Search for the cell housing the specified text and yield its [X, Y] center coordinate. 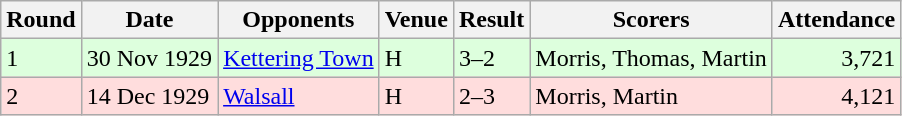
2–3 [491, 96]
Scorers [652, 20]
14 Dec 1929 [149, 96]
Morris, Martin [652, 96]
Result [491, 20]
2 [41, 96]
Morris, Thomas, Martin [652, 58]
4,121 [836, 96]
Kettering Town [299, 58]
Opponents [299, 20]
Round [41, 20]
Venue [416, 20]
30 Nov 1929 [149, 58]
Date [149, 20]
1 [41, 58]
Attendance [836, 20]
3,721 [836, 58]
3–2 [491, 58]
Walsall [299, 96]
